Locate the cell with the specified text and output its [x, y] center coordinate. 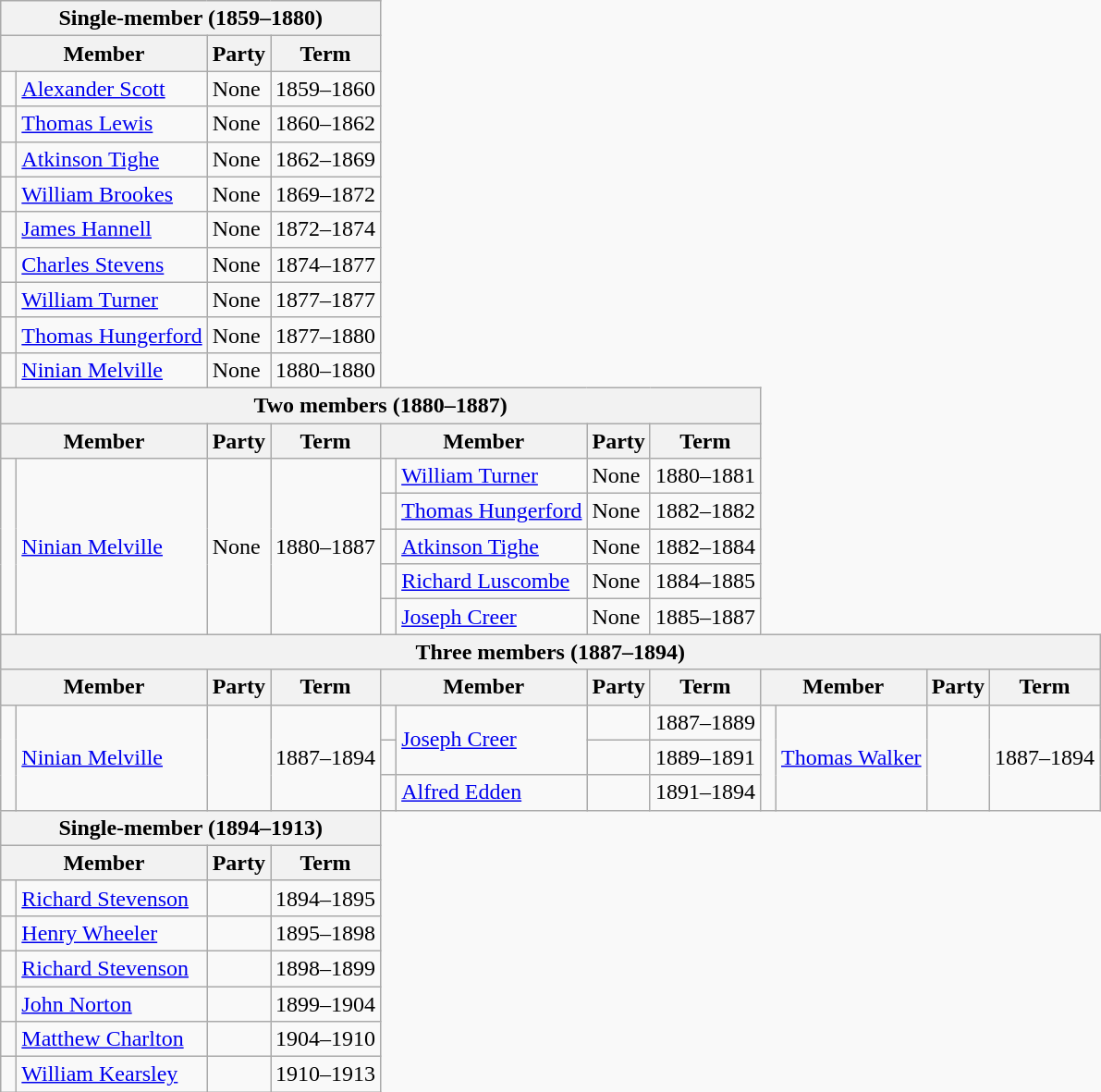
1889–1891 [704, 757]
1869–1872 [325, 194]
1910–1913 [325, 1074]
1898–1899 [325, 968]
Single-member (1894–1913) [190, 828]
Matthew Charlton [112, 1039]
1904–1910 [325, 1039]
James Hannell [112, 229]
1874–1877 [325, 264]
1891–1894 [704, 792]
Alfred Edden [492, 792]
Thomas Walker [850, 757]
Henry Wheeler [112, 933]
Alexander Scott [112, 89]
John Norton [112, 1003]
1860–1862 [325, 124]
1880–1880 [325, 370]
1895–1898 [325, 933]
1880–1887 [325, 546]
1859–1860 [325, 89]
1872–1874 [325, 229]
1887–1889 [704, 722]
1884–1885 [704, 582]
Richard Luscombe [492, 582]
1877–1877 [325, 300]
Charles Stevens [112, 264]
1882–1884 [704, 546]
Three members (1887–1894) [551, 652]
1877–1880 [325, 335]
William Kearsley [112, 1074]
William Brookes [112, 194]
1899–1904 [325, 1003]
Two members (1880–1887) [381, 405]
Thomas Lewis [112, 124]
1885–1887 [704, 617]
1882–1882 [704, 511]
Single-member (1859–1880) [190, 18]
1862–1869 [325, 159]
1880–1881 [704, 476]
1894–1895 [325, 898]
